Return [X, Y] of the center of cell containing provided text 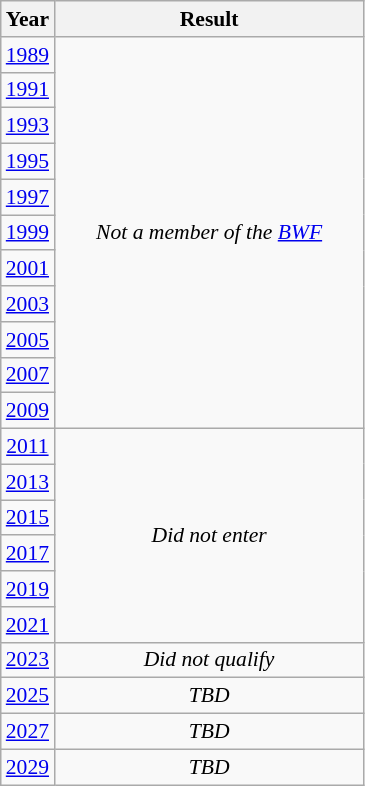
Result [209, 19]
2009 [28, 411]
2003 [28, 304]
2001 [28, 269]
Did not qualify [209, 660]
2005 [28, 340]
Year [28, 19]
2021 [28, 625]
1989 [28, 55]
Not a member of the BWF [209, 233]
2027 [28, 732]
1997 [28, 197]
2017 [28, 554]
2025 [28, 696]
2029 [28, 767]
2019 [28, 589]
1991 [28, 90]
2015 [28, 518]
2007 [28, 375]
2011 [28, 447]
Did not enter [209, 536]
1999 [28, 233]
1993 [28, 126]
1995 [28, 162]
2023 [28, 660]
2013 [28, 482]
